Output the (X, Y) coordinate of the center of the cell containing the given text.  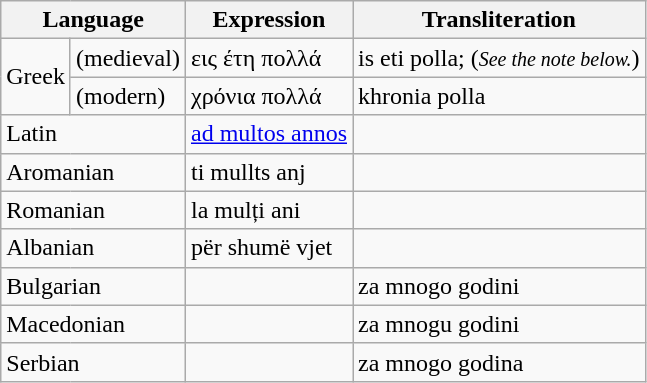
εις έτη πολλά (268, 58)
Language (94, 20)
(modern) (128, 96)
Serbian (94, 362)
za mnogo godini (500, 286)
za mnogu godini (500, 324)
za mnogo godina (500, 362)
Romanian (94, 210)
ad multos annos (268, 134)
për shumë vjet (268, 248)
Greek (36, 77)
χρόνια πολλά (268, 96)
Bulgarian (94, 286)
ti mullts anj (268, 172)
Expression (268, 20)
Aromanian (94, 172)
khronia polla (500, 96)
Macedonian (94, 324)
la mulți ani (268, 210)
Transliteration (500, 20)
is eti polla; (See the note below.) (500, 58)
Albanian (94, 248)
Latin (94, 134)
(medieval) (128, 58)
